Extract the [X, Y] coordinate from the center of the cell holding the provided text.  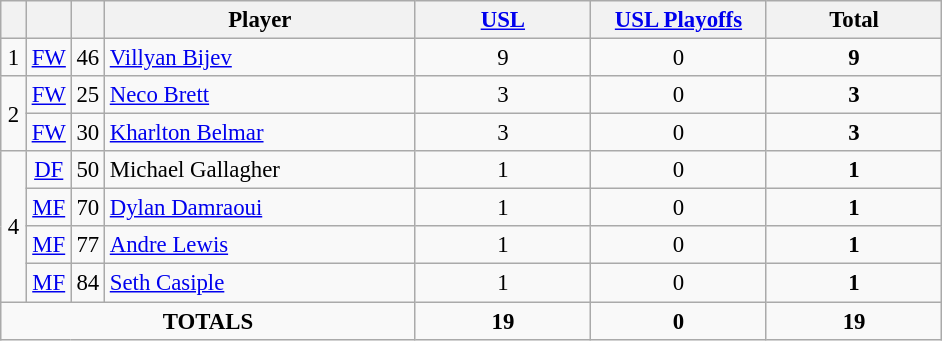
50 [88, 170]
25 [88, 95]
4 [14, 226]
Dylan Damraoui [260, 208]
46 [88, 58]
77 [88, 245]
Total [854, 20]
Andre Lewis [260, 245]
USL Playoffs [679, 20]
2 [14, 114]
70 [88, 208]
30 [88, 133]
USL [503, 20]
Neco Brett [260, 95]
Villyan Bijev [260, 58]
84 [88, 283]
Player [260, 20]
Michael Gallagher [260, 170]
TOTALS [208, 321]
Kharlton Belmar [260, 133]
Seth Casiple [260, 283]
DF [48, 170]
